Detect which cell encompasses the target text, then output its (X, Y) center coordinate. 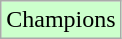
Champions (61, 20)
